From the cell containing the given text, extract its center point as [X, Y] coordinate. 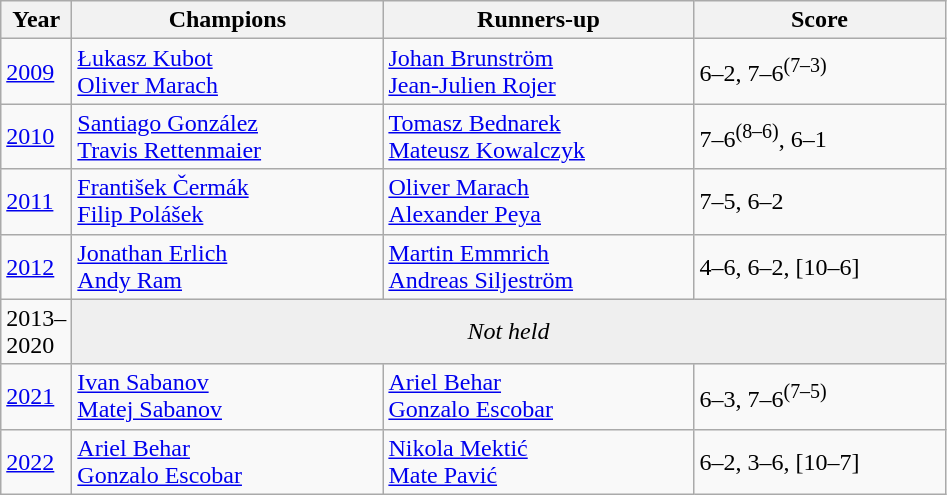
2022 [36, 462]
Tomasz Bednarek Mateusz Kowalczyk [538, 136]
Nikola Mektić Mate Pavić [538, 462]
Ivan Sabanov Matej Sabanov [228, 396]
Not held [508, 332]
Score [820, 20]
2009 [36, 72]
4–6, 6–2, [10–6] [820, 266]
Champions [228, 20]
Johan Brunström Jean-Julien Rojer [538, 72]
2013–2020 [36, 332]
Runners-up [538, 20]
7–6(8–6), 6–1 [820, 136]
6–3, 7–6(7–5) [820, 396]
2011 [36, 202]
2012 [36, 266]
6–2, 3–6, [10–7] [820, 462]
Year [36, 20]
2021 [36, 396]
2010 [36, 136]
František Čermák Filip Polášek [228, 202]
Martin Emmrich Andreas Siljeström [538, 266]
7–5, 6–2 [820, 202]
Łukasz Kubot Oliver Marach [228, 72]
6–2, 7–6(7–3) [820, 72]
Santiago González Travis Rettenmaier [228, 136]
Oliver Marach Alexander Peya [538, 202]
Jonathan Erlich Andy Ram [228, 266]
